Extract the [X, Y] coordinate from the center of the cell holding the provided text.  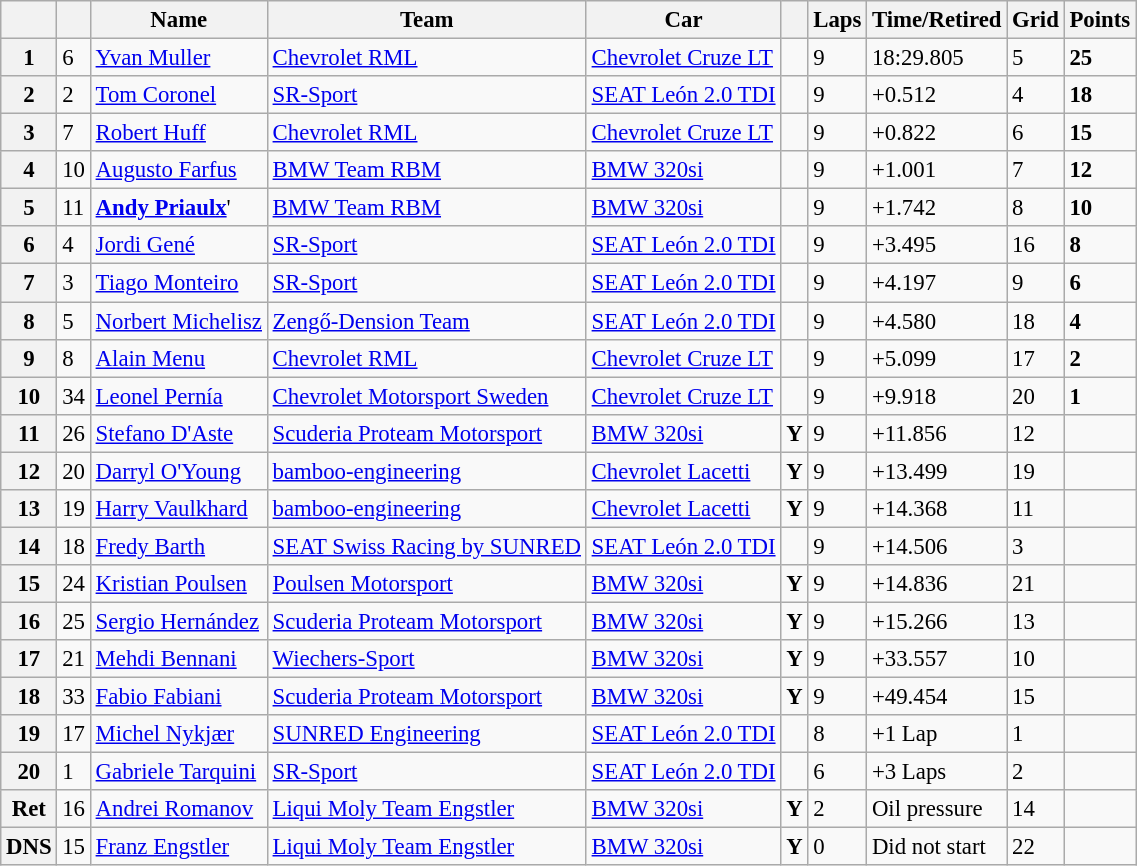
Tiago Monteiro [178, 283]
+15.266 [937, 621]
Michel Nykjær [178, 734]
+14.368 [937, 509]
Augusto Farfus [178, 170]
+4.197 [937, 283]
Ret [29, 809]
+9.918 [937, 396]
Chevrolet Motorsport Sweden [426, 396]
Name [178, 20]
+33.557 [937, 659]
Sergio Hernández [178, 621]
+3 Laps [937, 772]
Team [426, 20]
Yvan Muller [178, 58]
24 [74, 584]
Kristian Poulsen [178, 584]
Car [684, 20]
+13.499 [937, 471]
+11.856 [937, 433]
+1.742 [937, 208]
Gabriele Tarquini [178, 772]
Alain Menu [178, 358]
+0.822 [937, 133]
Andy Priaulx' [178, 208]
+49.454 [937, 697]
Grid [1036, 20]
Norbert Michelisz [178, 321]
Mehdi Bennani [178, 659]
Points [1100, 20]
+1 Lap [937, 734]
Tom Coronel [178, 95]
Laps [838, 20]
Darryl O'Young [178, 471]
DNS [29, 847]
Robert Huff [178, 133]
Did not start [937, 847]
0 [838, 847]
18:29.805 [937, 58]
26 [74, 433]
+0.512 [937, 95]
Andrei Romanov [178, 809]
Fabio Fabiani [178, 697]
+14.836 [937, 584]
22 [1036, 847]
33 [74, 697]
Franz Engstler [178, 847]
Leonel Pernía [178, 396]
Fredy Barth [178, 546]
Jordi Gené [178, 245]
+3.495 [937, 245]
Poulsen Motorsport [426, 584]
+14.506 [937, 546]
+5.099 [937, 358]
Zengő-Dension Team [426, 321]
Harry Vaulkhard [178, 509]
+4.580 [937, 321]
Stefano D'Aste [178, 433]
SEAT Swiss Racing by SUNRED [426, 546]
Wiechers-Sport [426, 659]
SUNRED Engineering [426, 734]
Oil pressure [937, 809]
34 [74, 396]
Time/Retired [937, 20]
+1.001 [937, 170]
